Pinpoint the cell where the given text exists, returning its [x, y] midpoint coordinate. 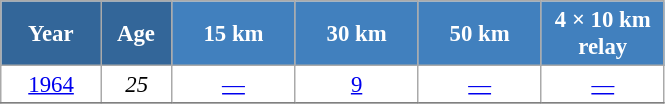
9 [356, 85]
Age [136, 34]
30 km [356, 34]
50 km [480, 34]
1964 [52, 85]
15 km [234, 34]
Year [52, 34]
4 × 10 km relay [602, 34]
25 [136, 85]
